Locate the cell with the specified text and output its (x, y) center coordinate. 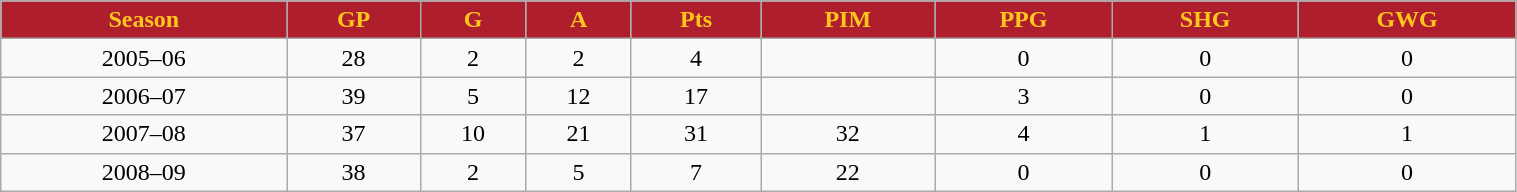
37 (354, 134)
12 (578, 96)
GWG (1407, 20)
38 (354, 172)
31 (696, 134)
GP (354, 20)
21 (578, 134)
7 (696, 172)
Pts (696, 20)
10 (472, 134)
2005–06 (144, 58)
2007–08 (144, 134)
28 (354, 58)
2008–09 (144, 172)
17 (696, 96)
39 (354, 96)
22 (848, 172)
32 (848, 134)
PPG (1024, 20)
G (472, 20)
A (578, 20)
Season (144, 20)
2006–07 (144, 96)
SHG (1205, 20)
PIM (848, 20)
3 (1024, 96)
